Pinpoint the cell where the given text exists, returning its (x, y) midpoint coordinate. 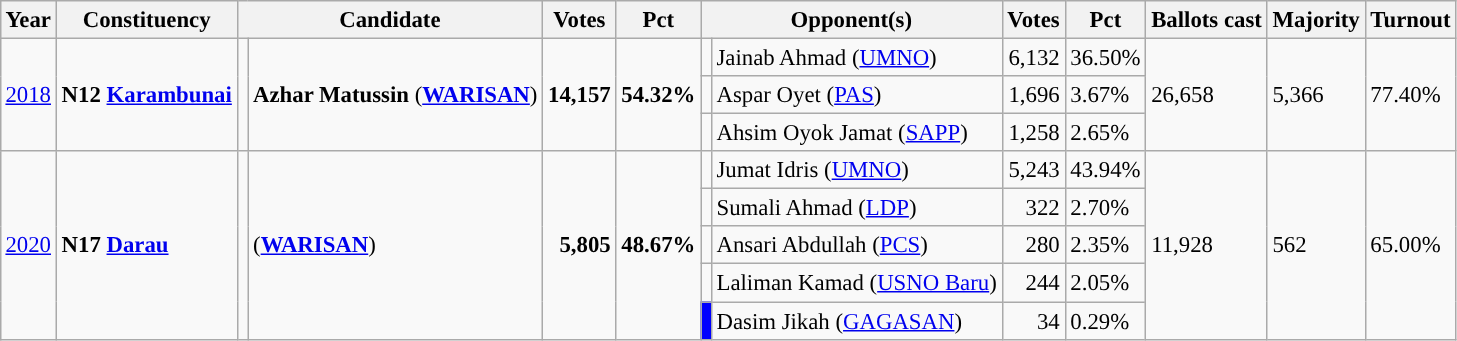
54.32% (658, 94)
43.94% (1106, 170)
2.65% (1106, 133)
2018 (28, 94)
5,243 (1034, 170)
5,366 (1316, 94)
Aspar Oyet (PAS) (856, 95)
N12 Karambunai (146, 94)
Laliman Kamad (USNO Baru) (856, 283)
77.40% (1410, 94)
2.05% (1106, 283)
48.67% (658, 245)
5,805 (580, 245)
65.00% (1410, 245)
N17 Darau (146, 245)
Jumat Idris (UMNO) (856, 170)
322 (1034, 208)
6,132 (1034, 57)
Year (28, 20)
Dasim Jikah (GAGASAN) (856, 321)
Ballots cast (1206, 20)
2.70% (1106, 208)
244 (1034, 283)
Constituency (146, 20)
Opponent(s) (852, 20)
1,696 (1034, 95)
3.67% (1106, 95)
Ansari Abdullah (PCS) (856, 245)
36.50% (1106, 57)
Candidate (390, 20)
0.29% (1106, 321)
2020 (28, 245)
Majority (1316, 20)
11,928 (1206, 245)
Sumali Ahmad (LDP) (856, 208)
Jainab Ahmad (UMNO) (856, 57)
Ahsim Oyok Jamat (SAPP) (856, 133)
562 (1316, 245)
34 (1034, 321)
Turnout (1410, 20)
280 (1034, 245)
1,258 (1034, 133)
26,658 (1206, 94)
(WARISAN) (396, 245)
2.35% (1106, 245)
Azhar Matussin (WARISAN) (396, 94)
14,157 (580, 94)
